Provide the (X, Y) coordinate of the cell's center where the given text is located.  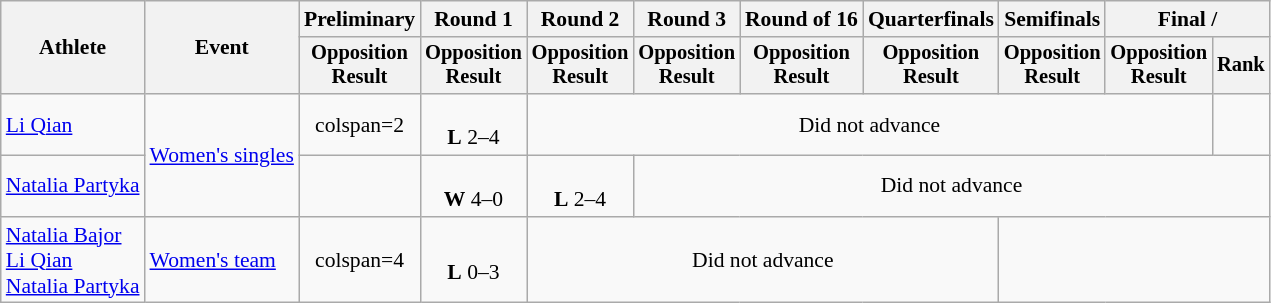
Women's singles (222, 155)
W 4–0 (474, 186)
Round 1 (474, 19)
Natalia Partyka (73, 186)
Athlete (73, 48)
Preliminary (360, 19)
Quarterfinals (931, 19)
Event (222, 48)
colspan=2 (360, 124)
Semifinals (1052, 19)
Rank (1241, 66)
Round 2 (580, 19)
Round 3 (686, 19)
Li Qian (73, 124)
Final / (1187, 19)
Round of 16 (802, 19)
